Return the [x, y] coordinate for the center point of the cell that contains the specified text.  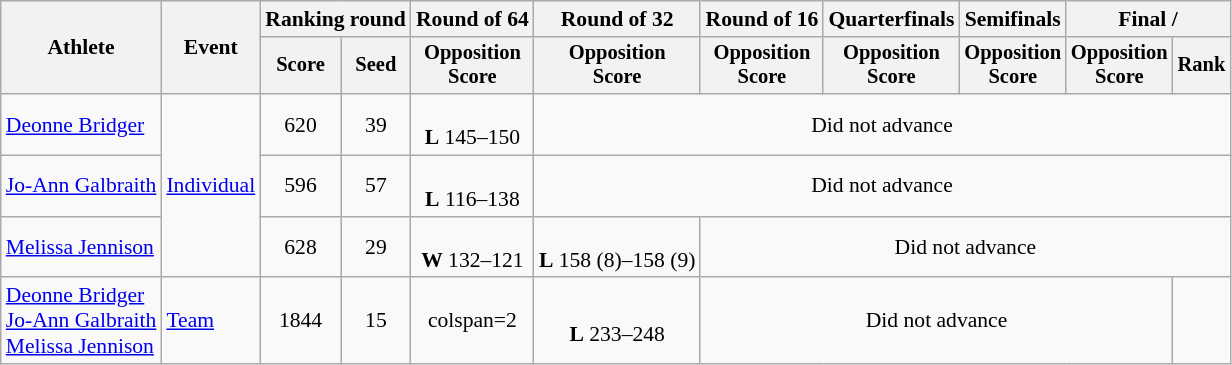
29 [376, 248]
Round of 32 [618, 19]
Final / [1148, 19]
Ranking round [336, 19]
L 116–138 [472, 186]
57 [376, 186]
Semifinals [1012, 19]
colspan=2 [472, 322]
W 132–121 [472, 248]
39 [376, 124]
Team [210, 322]
596 [300, 186]
Rank [1202, 66]
Round of 64 [472, 19]
Round of 16 [762, 19]
Seed [376, 66]
L 158 (8)–158 (9) [618, 248]
Deonne Bridger [82, 124]
628 [300, 248]
Quarterfinals [891, 19]
Individual [210, 186]
1844 [300, 322]
L 233–248 [618, 322]
L 145–150 [472, 124]
Event [210, 48]
Score [300, 66]
Jo-Ann Galbraith [82, 186]
Athlete [82, 48]
Melissa Jennison [82, 248]
15 [376, 322]
620 [300, 124]
Deonne BridgerJo-Ann GalbraithMelissa Jennison [82, 322]
